Determine the [X, Y] coordinate at the center of the cell enclosing the given text.  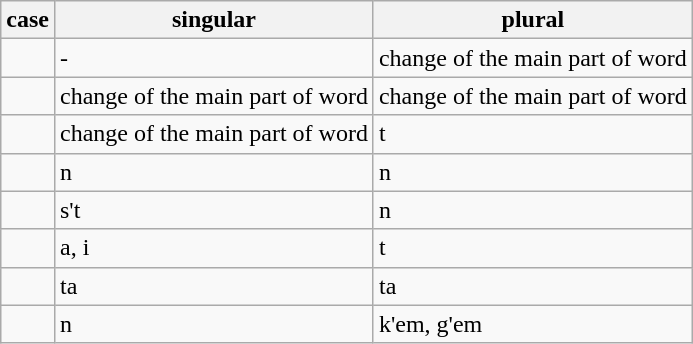
plural [532, 20]
case [28, 20]
a, i [214, 248]
- [214, 58]
s't [214, 210]
singular [214, 20]
k'em, g'em [532, 324]
